From the cell containing the given text, extract its center point as [x, y] coordinate. 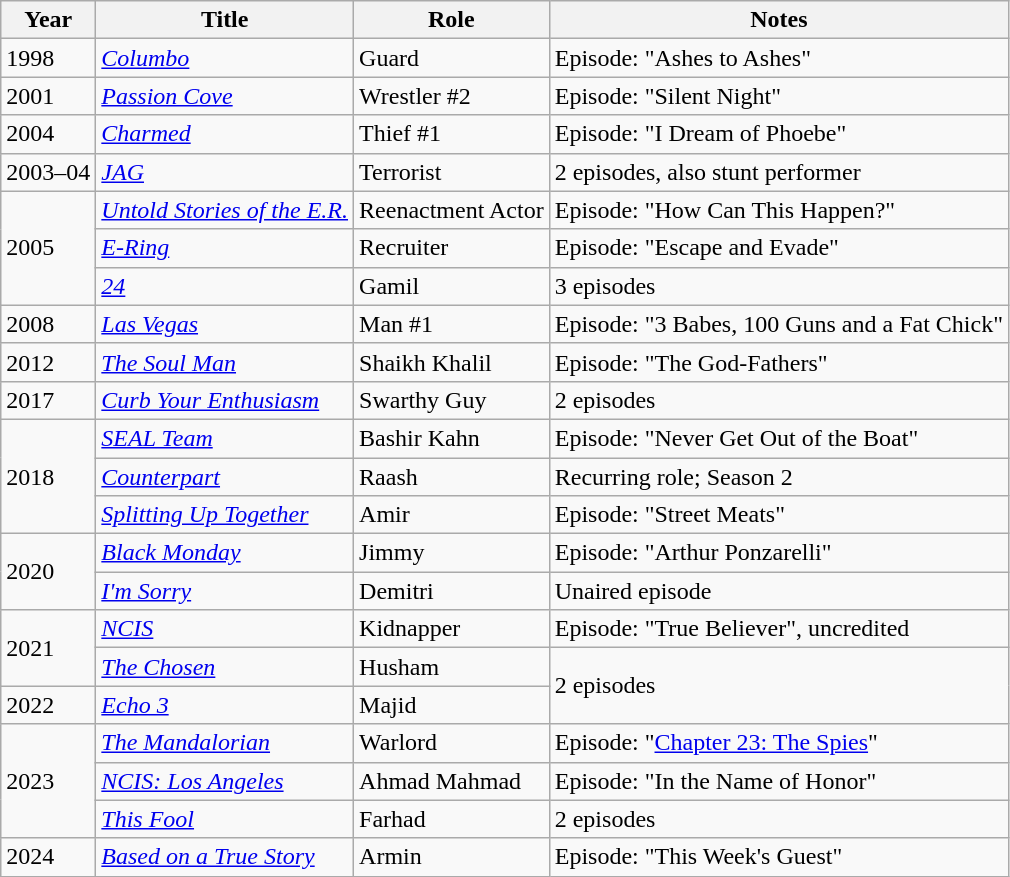
Black Monday [225, 553]
The Chosen [225, 667]
2017 [48, 400]
Unaired episode [778, 591]
Splitting Up Together [225, 515]
2020 [48, 572]
2022 [48, 705]
1998 [48, 58]
Shaikh Khalil [452, 362]
Bashir Kahn [452, 438]
Jimmy [452, 553]
Columbo [225, 58]
Episode: "True Believer", uncredited [778, 629]
Episode: "Arthur Ponzarelli" [778, 553]
Demitri [452, 591]
Charmed [225, 134]
Episode: "The God-Fathers" [778, 362]
2021 [48, 648]
Gamil [452, 286]
2018 [48, 476]
Warlord [452, 743]
Las Vegas [225, 324]
2001 [48, 96]
3 episodes [778, 286]
2024 [48, 857]
Episode: "I Dream of Phoebe" [778, 134]
Episode: "In the Name of Honor" [778, 781]
Wrestler #2 [452, 96]
Raash [452, 477]
24 [225, 286]
2 episodes, also stunt performer [778, 172]
Based on a True Story [225, 857]
Majid [452, 705]
Episode: "3 Babes, 100 Guns and a Fat Chick" [778, 324]
Swarthy Guy [452, 400]
Ahmad Mahmad [452, 781]
SEAL Team [225, 438]
NCIS: Los Angeles [225, 781]
Passion Cove [225, 96]
2012 [48, 362]
Episode: "Silent Night" [778, 96]
Husham [452, 667]
Guard [452, 58]
Kidnapper [452, 629]
NCIS [225, 629]
The Soul Man [225, 362]
Role [452, 20]
Farhad [452, 819]
Thief #1 [452, 134]
E-Ring [225, 248]
The Mandalorian [225, 743]
Episode: "How Can This Happen?" [778, 210]
Notes [778, 20]
Recruiter [452, 248]
2003–04 [48, 172]
Year [48, 20]
2004 [48, 134]
2008 [48, 324]
Title [225, 20]
2023 [48, 781]
Echo 3 [225, 705]
I'm Sorry [225, 591]
Episode: "Chapter 23: The Spies" [778, 743]
Amir [452, 515]
Untold Stories of the E.R. [225, 210]
Episode: "Ashes to Ashes" [778, 58]
This Fool [225, 819]
Counterpart [225, 477]
Episode: "This Week's Guest" [778, 857]
Reenactment Actor [452, 210]
Curb Your Enthusiasm [225, 400]
Episode: "Escape and Evade" [778, 248]
Terrorist [452, 172]
Episode: "Street Meats" [778, 515]
Episode: "Never Get Out of the Boat" [778, 438]
Recurring role; Season 2 [778, 477]
2005 [48, 248]
Armin [452, 857]
JAG [225, 172]
Man #1 [452, 324]
